Capture the cell that displays the provided text and extract its (X, Y) central coordinate. 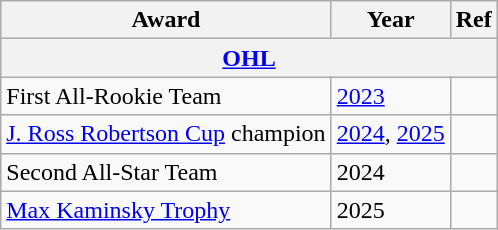
OHL (249, 58)
First All-Rookie Team (166, 96)
Year (390, 20)
2024, 2025 (390, 134)
Second All-Star Team (166, 172)
2025 (390, 210)
Award (166, 20)
2024 (390, 172)
2023 (390, 96)
J. Ross Robertson Cup champion (166, 134)
Ref (474, 20)
Max Kaminsky Trophy (166, 210)
